Search for the cell housing the specified text and yield its [X, Y] center coordinate. 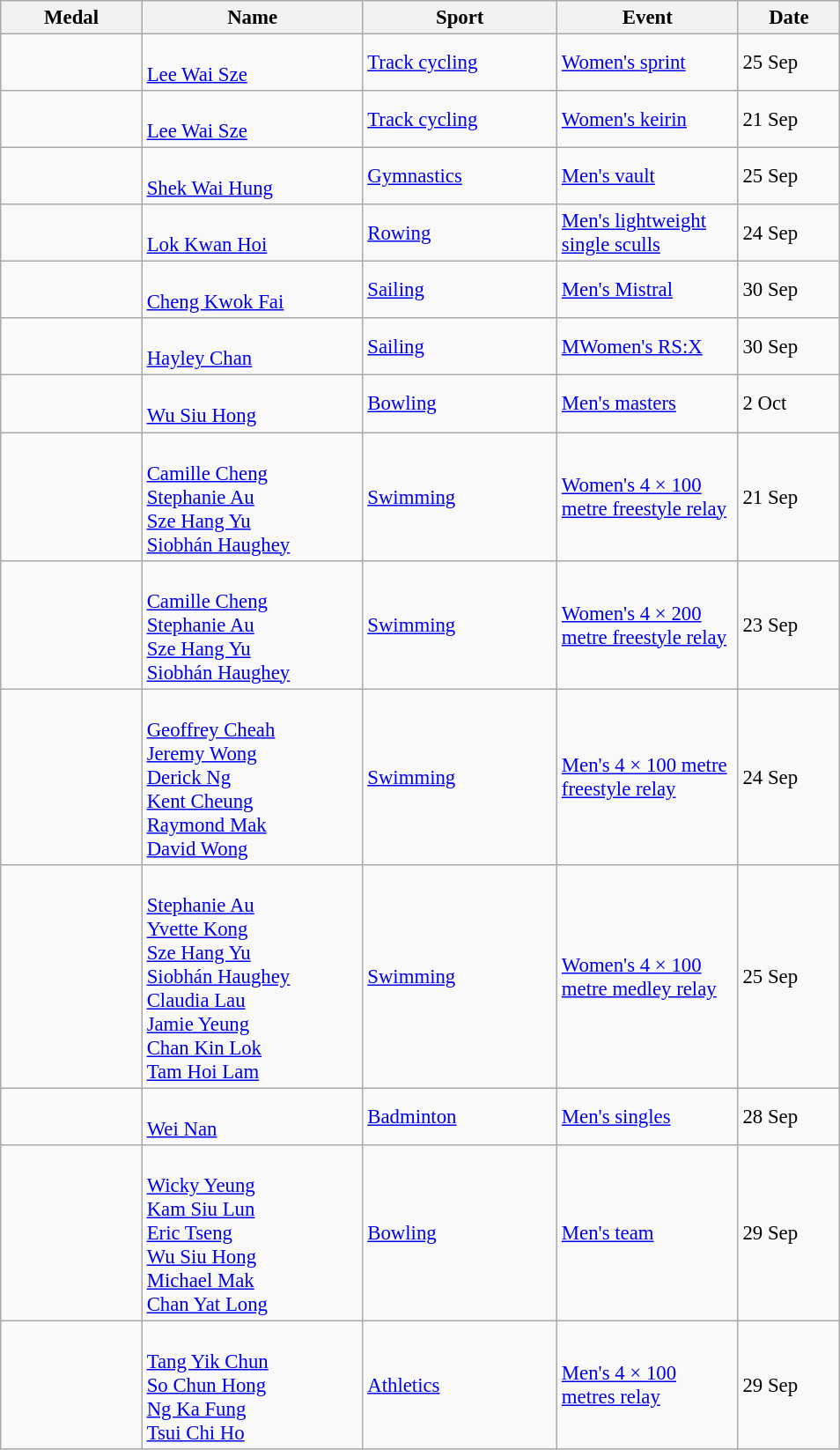
Men's team [648, 1233]
Athletics [460, 1385]
Women's 4 × 200 metre freestyle relay [648, 625]
Wu Siu Hong [252, 403]
Men's lightweight single sculls [648, 233]
Men's Mistral [648, 291]
Hayley Chan [252, 347]
Rowing [460, 233]
Women's sprint [648, 63]
MWomen's RS:X [648, 347]
Geoffrey Cheah Jeremy Wong Derick Ng Kent Cheung Raymond Mak David Wong [252, 777]
2 Oct [789, 403]
Sport [460, 18]
Wicky Yeung Kam Siu Lun Eric Tseng Wu Siu Hong Michael Mak Chan Yat Long [252, 1233]
Lok Kwan Hoi [252, 233]
Medal [72, 18]
Name [252, 18]
Badminton [460, 1117]
Shek Wai Hung [252, 176]
28 Sep [789, 1117]
Men's 4 × 100 metre freestyle relay [648, 777]
Stephanie Au Yvette Kong Sze Hang Yu Siobhán Haughey Claudia Lau Jamie Yeung Chan Kin Lok Tam Hoi Lam [252, 976]
Women's 4 × 100 metre medley relay [648, 976]
Women's 4 × 100 metre freestyle relay [648, 497]
Women's keirin [648, 120]
Men's vault [648, 176]
Cheng Kwok Fai [252, 291]
23 Sep [789, 625]
Men's 4 × 100 metres relay [648, 1385]
Tang Yik Chun So Chun Hong Ng Ka Fung Tsui Chi Ho [252, 1385]
Gymnastics [460, 176]
Men's singles [648, 1117]
Wei Nan [252, 1117]
Date [789, 18]
Men's masters [648, 403]
Event [648, 18]
